Locate the cell with the specified text and output its [X, Y] center coordinate. 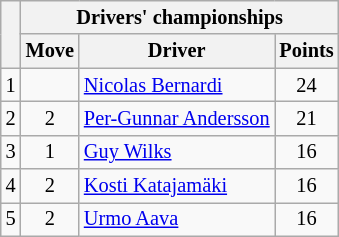
Nicolas Bernardi [177, 85]
Per-Gunnar Andersson [177, 118]
3 [11, 152]
Guy Wilks [177, 152]
21 [307, 118]
4 [11, 186]
Urmo Aava [177, 219]
Kosti Katajamäki [177, 186]
5 [11, 219]
24 [307, 85]
Move [50, 51]
Driver [177, 51]
Points [307, 51]
Drivers' championships [180, 17]
